Search for the cell housing the specified text and yield its [X, Y] center coordinate. 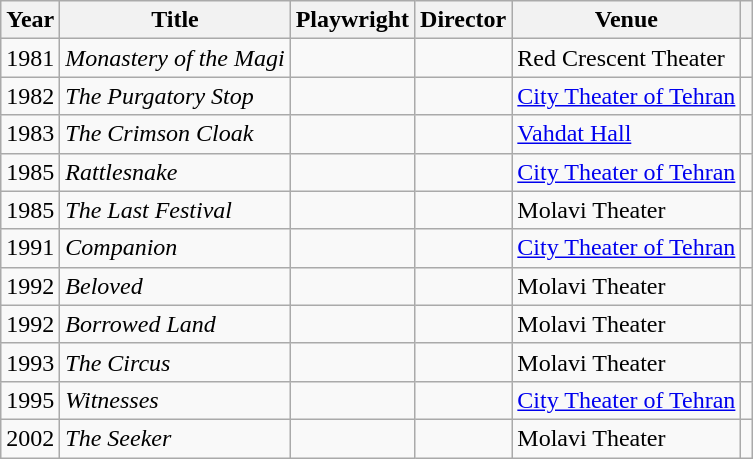
The Purgatory Stop [175, 96]
The Circus [175, 362]
The Crimson Cloak [175, 134]
Beloved [175, 286]
Rattlesnake [175, 172]
Vahdat Hall [626, 134]
Venue [626, 20]
Red Crescent Theater [626, 58]
Monastery of the Magi [175, 58]
1981 [30, 58]
The Last Festival [175, 210]
1983 [30, 134]
1995 [30, 400]
1991 [30, 248]
1982 [30, 96]
Borrowed Land [175, 324]
1993 [30, 362]
Witnesses [175, 400]
Playwright [352, 20]
2002 [30, 438]
Title [175, 20]
The Seeker [175, 438]
Companion [175, 248]
Year [30, 20]
Director [464, 20]
